Detect which cell encompasses the target text, then output its (x, y) center coordinate. 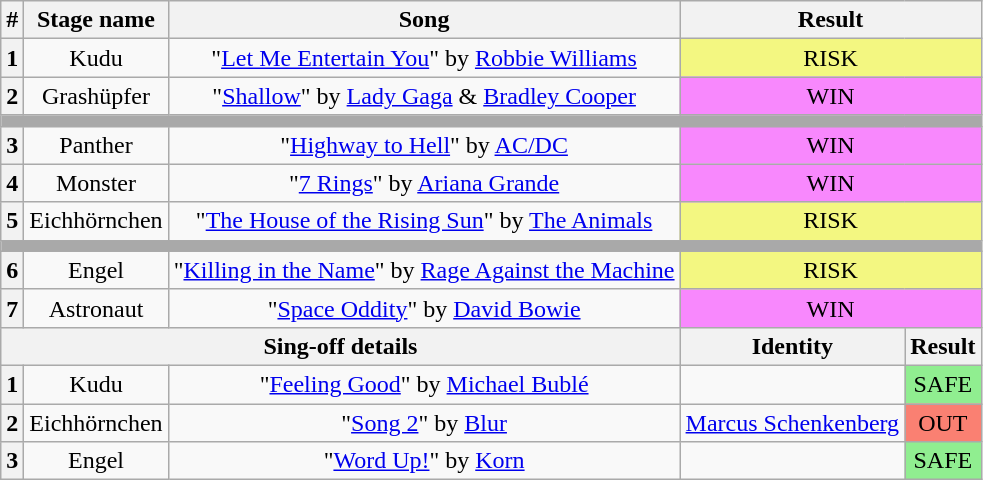
"Feeling Good" by Michael Bublé (424, 384)
Sing-off details (340, 346)
"Killing in the Name" by Rage Against the Machine (424, 270)
6 (12, 270)
"Highway to Hell" by AC/DC (424, 145)
Monster (96, 183)
Song (424, 20)
Astronaut (96, 308)
"Word Up!" by Korn (424, 461)
5 (12, 221)
7 (12, 308)
"The House of the Rising Sun" by The Animals (424, 221)
Grashüpfer (96, 96)
"Song 2" by Blur (424, 423)
# (12, 20)
Marcus Schenkenberg (792, 423)
"Shallow" by Lady Gaga & Bradley Cooper (424, 96)
"Let Me Entertain You" by Robbie Williams (424, 58)
"Space Oddity" by David Bowie (424, 308)
OUT (943, 423)
Identity (792, 346)
Stage name (96, 20)
"7 Rings" by Ariana Grande (424, 183)
Panther (96, 145)
4 (12, 183)
